Output the [X, Y] coordinate of the center of the cell containing the given text.  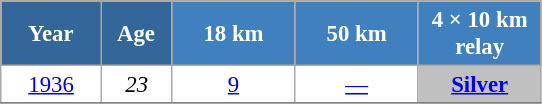
Age [136, 34]
18 km [234, 34]
9 [234, 85]
23 [136, 85]
1936 [52, 85]
Silver [480, 85]
Year [52, 34]
50 km [356, 34]
— [356, 85]
4 × 10 km relay [480, 34]
